For the text-containing cell, return its midpoint in [X, Y] coordinate format. 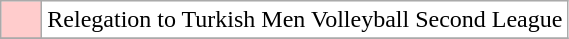
Relegation to Turkish Men Volleyball Second League [305, 20]
